For the text-containing cell, return its midpoint in [X, Y] coordinate format. 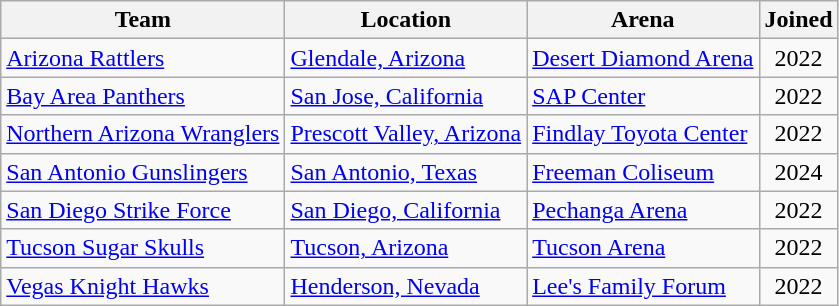
San Antonio Gunslingers [143, 172]
Tucson Arena [643, 248]
San Jose, California [406, 96]
2024 [798, 172]
Location [406, 20]
Northern Arizona Wranglers [143, 134]
Glendale, Arizona [406, 58]
Arena [643, 20]
Prescott Valley, Arizona [406, 134]
Bay Area Panthers [143, 96]
Joined [798, 20]
Tucson, Arizona [406, 248]
Vegas Knight Hawks [143, 286]
Freeman Coliseum [643, 172]
San Antonio, Texas [406, 172]
Tucson Sugar Skulls [143, 248]
Findlay Toyota Center [643, 134]
Pechanga Arena [643, 210]
Lee's Family Forum [643, 286]
Desert Diamond Arena [643, 58]
San Diego Strike Force [143, 210]
SAP Center [643, 96]
San Diego, California [406, 210]
Team [143, 20]
Arizona Rattlers [143, 58]
Henderson, Nevada [406, 286]
